Identify which cell holds the provided text, then report its [x, y] central coordinate. 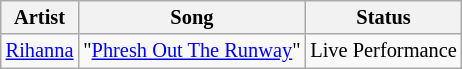
"Phresh Out The Runway" [192, 51]
Artist [40, 17]
Status [383, 17]
Live Performance [383, 51]
Rihanna [40, 51]
Song [192, 17]
